Pinpoint the cell where the given text exists, returning its (X, Y) midpoint coordinate. 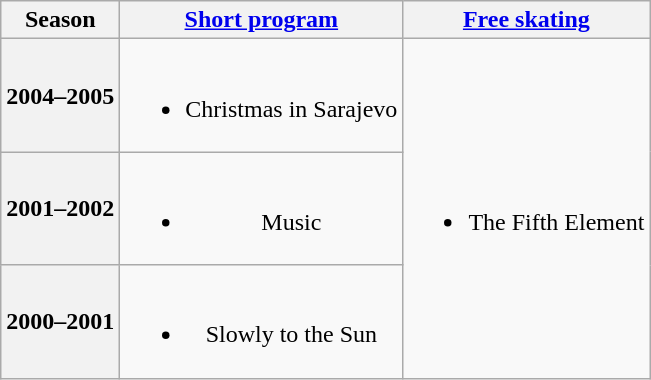
Season (60, 20)
Short program (262, 20)
2001–2002 (60, 208)
Free skating (526, 20)
Slowly to the Sun (262, 322)
Christmas in Sarajevo (262, 96)
2000–2001 (60, 322)
2004–2005 (60, 96)
Music (262, 208)
The Fifth Element (526, 208)
